Determine the [X, Y] coordinate at the center of the cell enclosing the given text.  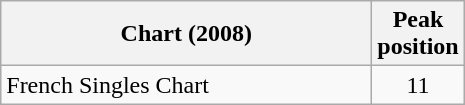
11 [418, 85]
Peakposition [418, 34]
French Singles Chart [186, 85]
Chart (2008) [186, 34]
